Determine the [x, y] coordinate at the center of the cell enclosing the given text.  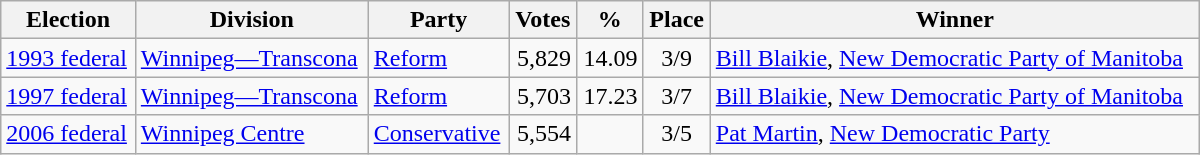
Election [68, 20]
% [610, 20]
3/9 [676, 58]
Conservative [438, 134]
5,554 [543, 134]
Party [438, 20]
Winnipeg Centre [252, 134]
17.23 [610, 96]
Pat Martin, New Democratic Party [954, 134]
3/5 [676, 134]
Place [676, 20]
2006 federal [68, 134]
5,829 [543, 58]
Division [252, 20]
14.09 [610, 58]
Votes [543, 20]
1997 federal [68, 96]
Winner [954, 20]
3/7 [676, 96]
1993 federal [68, 58]
5,703 [543, 96]
